Locate the cell with the specified text and output its (X, Y) center coordinate. 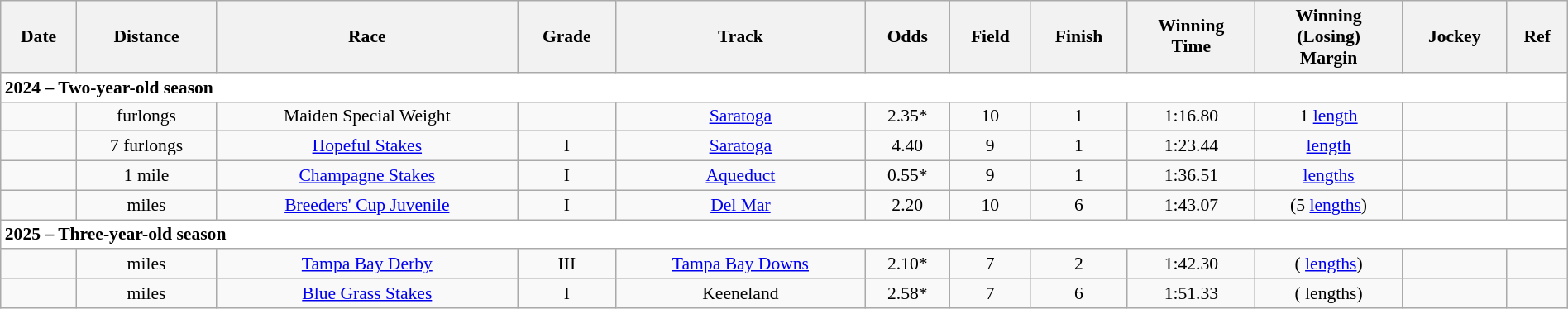
furlongs (146, 116)
length (1328, 146)
1:36.51 (1191, 176)
Odds (907, 36)
1:42.30 (1191, 264)
2024 – Two-year-old season (784, 88)
Jockey (1454, 36)
Grade (567, 36)
1:16.80 (1191, 116)
2025 – Three-year-old season (784, 235)
1 mile (146, 176)
1 length (1328, 116)
Finish (1078, 36)
2 (1078, 264)
Field (990, 36)
(5 lengths) (1328, 205)
Breeders' Cup Juvenile (367, 205)
Date (39, 36)
Tampa Bay Derby (367, 264)
Aqueduct (741, 176)
Hopeful Stakes (367, 146)
7 furlongs (146, 146)
2.20 (907, 205)
2.10* (907, 264)
WinningTime (1191, 36)
Track (741, 36)
4.40 (907, 146)
Ref (1537, 36)
1:23.44 (1191, 146)
Race (367, 36)
Tampa Bay Downs (741, 264)
Distance (146, 36)
lengths (1328, 176)
Keeneland (741, 293)
1:51.33 (1191, 293)
III (567, 264)
2.35* (907, 116)
Del Mar (741, 205)
Champagne Stakes (367, 176)
Winning(Losing)Margin (1328, 36)
2.58* (907, 293)
Blue Grass Stakes (367, 293)
1:43.07 (1191, 205)
0.55* (907, 176)
Maiden Special Weight (367, 116)
